From the cell containing the given text, extract its center point as [x, y] coordinate. 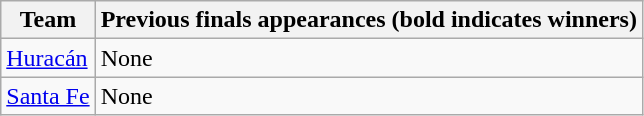
Previous finals appearances (bold indicates winners) [368, 20]
Team [48, 20]
Huracán [48, 58]
Santa Fe [48, 96]
